Identify which cell holds the provided text, then report its [X, Y] central coordinate. 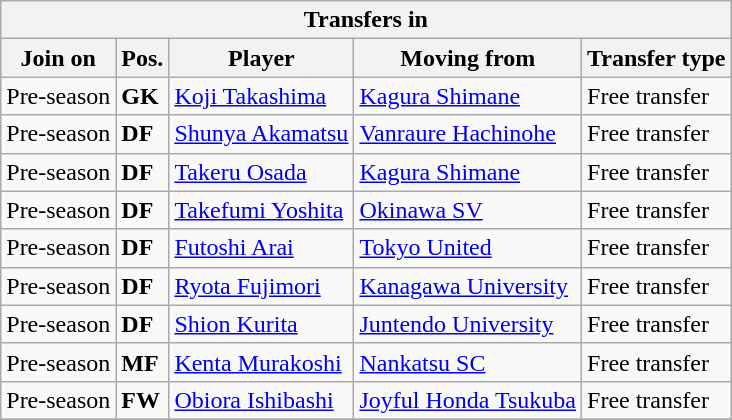
Futoshi Arai [262, 248]
Joyful Honda Tsukuba [468, 400]
Pos. [142, 58]
Vanraure Hachinohe [468, 134]
Join on [58, 58]
Kanagawa University [468, 286]
Nankatsu SC [468, 362]
Transfers in [366, 20]
Shunya Akamatsu [262, 134]
Player [262, 58]
Tokyo United [468, 248]
GK [142, 96]
Kenta Murakoshi [262, 362]
Takefumi Yoshita [262, 210]
Ryota Fujimori [262, 286]
Koji Takashima [262, 96]
Moving from [468, 58]
Transfer type [656, 58]
Okinawa SV [468, 210]
Obiora Ishibashi [262, 400]
MF [142, 362]
Juntendo University [468, 324]
Takeru Osada [262, 172]
FW [142, 400]
Shion Kurita [262, 324]
